Locate the cell with the specified text and output its [X, Y] center coordinate. 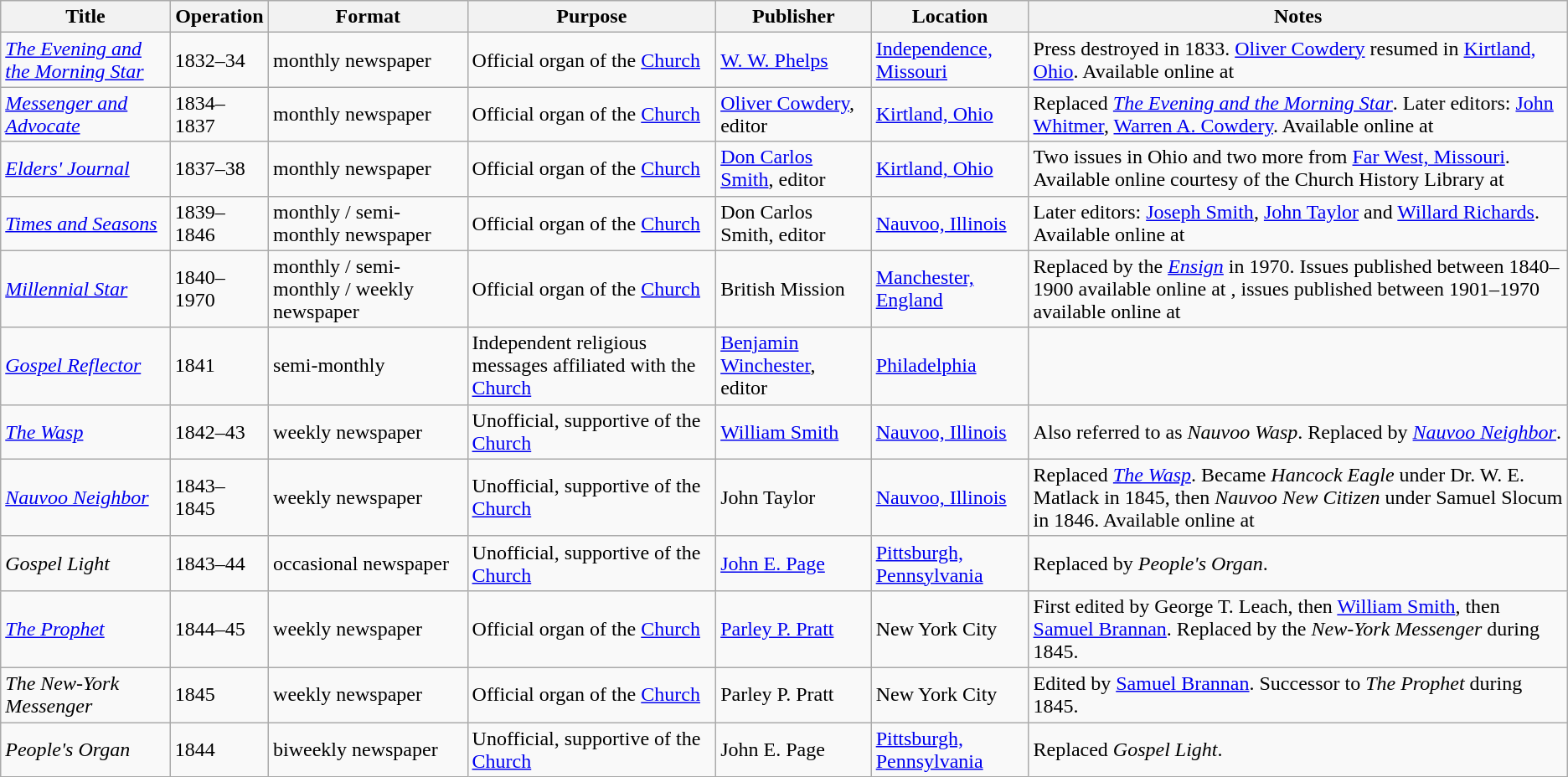
Replaced by the Ensign in 1970. Issues published between 1840–1900 available online at , issues published between 1901–1970 available online at [1298, 289]
Independence, Missouri [950, 60]
Elders' Journal [85, 169]
People's Organ [85, 749]
John Taylor [794, 497]
Location [950, 17]
Benjamin Winchester, editor [794, 366]
Messenger and Advocate [85, 114]
First edited by George T. Leach, then William Smith, then Samuel Brannan. Replaced by the New-York Messenger during 1845. [1298, 629]
Manchester, England [950, 289]
Two issues in Ohio and two more from Far West, Missouri. Available online courtesy of the Church History Library at [1298, 169]
1844–45 [219, 629]
Operation [219, 17]
monthly / semi-monthly / weekly newspaper [369, 289]
1841 [219, 366]
Nauvoo Neighbor [85, 497]
1843–44 [219, 563]
1832–34 [219, 60]
Oliver Cowdery, editor [794, 114]
The New-York Messenger [85, 695]
Replaced Gospel Light. [1298, 749]
Independent religious messages affiliated with the Church [591, 366]
Millennial Star [85, 289]
1840–1970 [219, 289]
Press destroyed in 1833. Oliver Cowdery resumed in Kirtland, Ohio. Available online at [1298, 60]
semi-monthly [369, 366]
Notes [1298, 17]
Replaced by People's Organ. [1298, 563]
monthly / semi-monthly newspaper [369, 223]
Also referred to as Nauvoo Wasp. Replaced by Nauvoo Neighbor. [1298, 432]
William Smith [794, 432]
1844 [219, 749]
Philadelphia [950, 366]
Title [85, 17]
1845 [219, 695]
1837–38 [219, 169]
W. W. Phelps [794, 60]
Purpose [591, 17]
Edited by Samuel Brannan. Successor to The Prophet during 1845. [1298, 695]
1843–1845 [219, 497]
Times and Seasons [85, 223]
Format [369, 17]
biweekly newspaper [369, 749]
Later editors: Joseph Smith, John Taylor and Willard Richards. Available online at [1298, 223]
Publisher [794, 17]
The Wasp [85, 432]
Replaced The Evening and the Morning Star. Later editors: John Whitmer, Warren A. Cowdery. Available online at [1298, 114]
The Evening and the Morning Star [85, 60]
1839–1846 [219, 223]
The Prophet [85, 629]
Gospel Light [85, 563]
Gospel Reflector [85, 366]
Replaced The Wasp. Became Hancock Eagle under Dr. W. E. Matlack in 1845, then Nauvoo New Citizen under Samuel Slocum in 1846. Available online at [1298, 497]
occasional newspaper [369, 563]
1842–43 [219, 432]
1834–1837 [219, 114]
British Mission [794, 289]
